From the cell containing the given text, extract its center point as [x, y] coordinate. 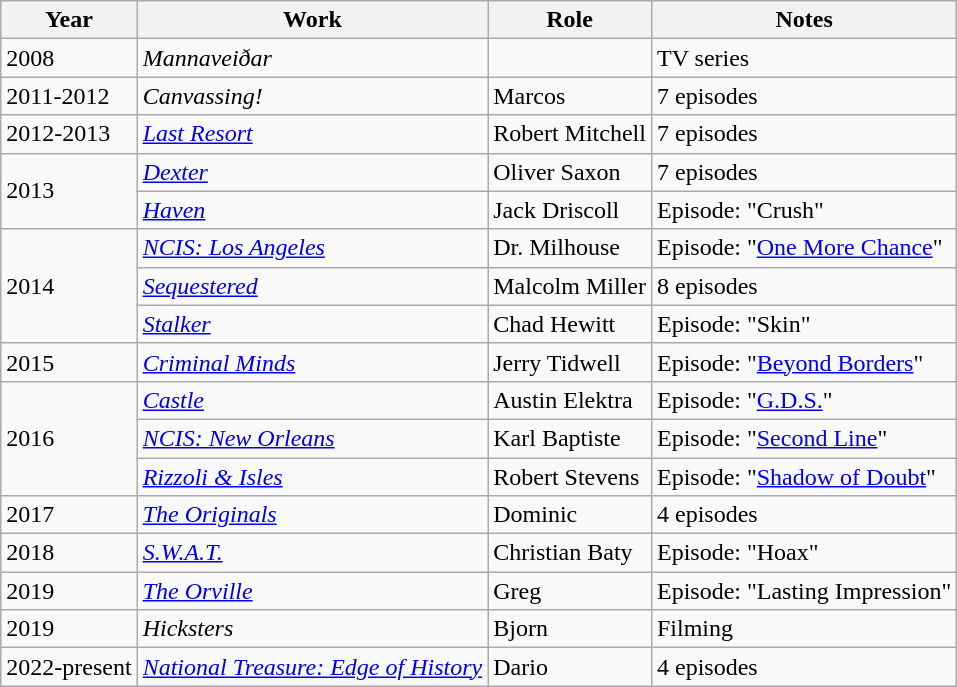
Episode: "Shadow of Doubt" [804, 477]
8 episodes [804, 286]
Last Resort [312, 134]
2013 [69, 191]
2014 [69, 286]
Dario [570, 667]
Episode: "G.D.S." [804, 400]
Robert Mitchell [570, 134]
Episode: "Lasting Impression" [804, 591]
2011-2012 [69, 96]
NCIS: Los Angeles [312, 248]
Episode: "Skin" [804, 324]
2015 [69, 362]
Stalker [312, 324]
2016 [69, 438]
National Treasure: Edge of History [312, 667]
The Orville [312, 591]
Marcos [570, 96]
Greg [570, 591]
Jerry Tidwell [570, 362]
Haven [312, 210]
Filming [804, 629]
Canvassing! [312, 96]
Criminal Minds [312, 362]
Hicksters [312, 629]
Dexter [312, 172]
Rizzoli & Isles [312, 477]
Mannaveiðar [312, 58]
Malcolm Miller [570, 286]
Episode: "Hoax" [804, 553]
Episode: "One More Chance" [804, 248]
2012-2013 [69, 134]
2008 [69, 58]
Oliver Saxon [570, 172]
Sequestered [312, 286]
Austin Elektra [570, 400]
Jack Driscoll [570, 210]
Episode: "Beyond Borders" [804, 362]
Episode: "Second Line" [804, 438]
Notes [804, 20]
Episode: "Crush" [804, 210]
Dominic [570, 515]
S.W.A.T. [312, 553]
2018 [69, 553]
Christian Baty [570, 553]
Castle [312, 400]
Dr. Milhouse [570, 248]
Bjorn [570, 629]
Chad Hewitt [570, 324]
TV series [804, 58]
Robert Stevens [570, 477]
Karl Baptiste [570, 438]
Year [69, 20]
Work [312, 20]
Role [570, 20]
NCIS: New Orleans [312, 438]
The Originals [312, 515]
2017 [69, 515]
2022-present [69, 667]
